Scan for the cell matching the given text and deliver its (x, y) coordinate at center. 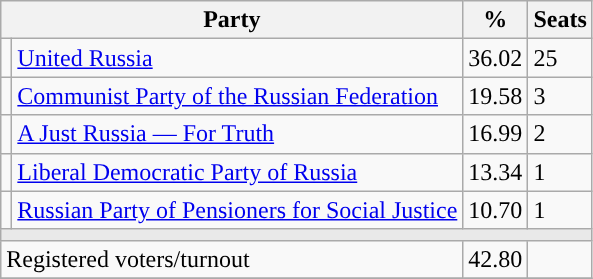
3 (560, 96)
13.34 (496, 172)
% (496, 20)
2 (560, 134)
A Just Russia — For Truth (238, 134)
36.02 (496, 58)
Communist Party of the Russian Federation (238, 96)
16.99 (496, 134)
Registered voters/turnout (232, 259)
25 (560, 58)
Seats (560, 20)
19.58 (496, 96)
10.70 (496, 210)
Liberal Democratic Party of Russia (238, 172)
Russian Party of Pensioners for Social Justice (238, 210)
Party (232, 20)
42.80 (496, 259)
United Russia (238, 58)
